Find where the given text appears and provide that cell's center as (x, y) coordinate. 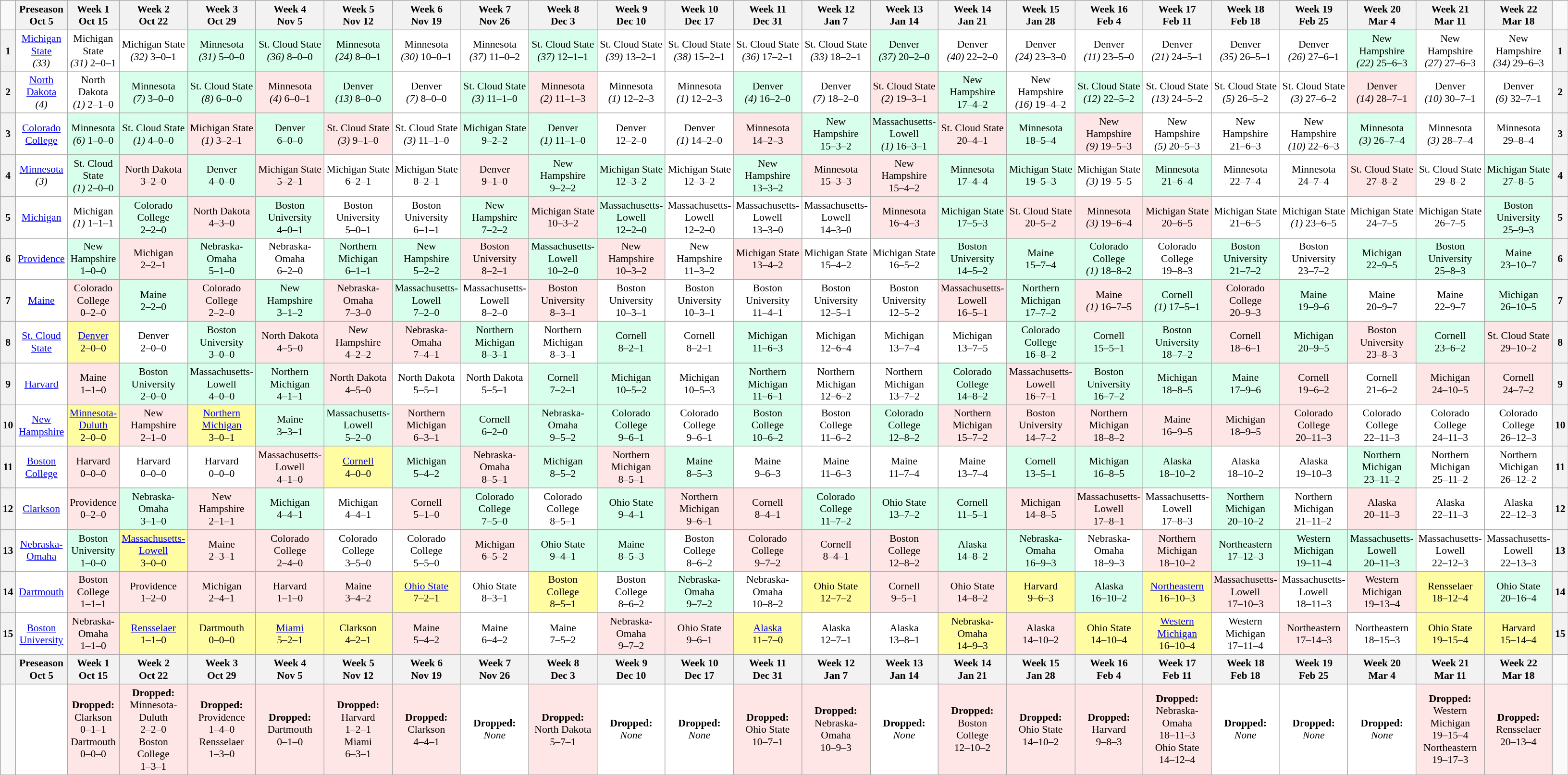
Minnesota(3) 26–7–4 (1382, 135)
Maine6–4–2 (494, 634)
New Hampshire(34) 29–6–3 (1519, 51)
Maine17–9–6 (1246, 384)
Colorado College (41, 135)
Boston University12–5–1 (836, 301)
Cornell(1) 17–5–1 (1177, 301)
Michigan State21–6–5 (1246, 217)
Denver(37) 20–2–0 (904, 51)
Rensselaer1–1–0 (153, 634)
St. Cloud State29–10–2 (1519, 342)
Denver(11) 23–5–0 (1109, 51)
Michigan6–5–2 (494, 551)
Massachusetts-Lowell20–11–3 (1382, 551)
Michigan State27–8–5 (1519, 176)
Alaska22–12–3 (1519, 509)
Boston University4–0–1 (290, 217)
Maine9–6–3 (767, 467)
St. Cloud State(8) 6–0–0 (222, 92)
Harvard9–6–3 (1041, 592)
Northern Michigan18–10–2 (1177, 551)
Ohio State13–7–2 (904, 509)
Minnesota22–7–4 (1246, 176)
Michigan10–5–3 (699, 384)
Cornell19–6–2 (1314, 384)
Boston University11–4–1 (767, 301)
Alaska11–7–0 (767, 634)
Alaska13–8–1 (904, 634)
Northern Michigan12–6–2 (836, 384)
Nebraska-Omaha3–1–0 (153, 509)
Rensselaer18–12–4 (1450, 592)
Northern Michigan6–3–1 (426, 426)
North Dakota(4) (41, 92)
Alaska12–7–1 (836, 634)
Cornell13–5–1 (1041, 467)
St. Cloud State(37) 12–1–1 (563, 51)
St. Cloud State20–4–1 (973, 135)
New Hampshire2–1–0 (153, 426)
Ohio State8–3–1 (494, 592)
Ohio State14–8–2 (973, 592)
Northern Michigan15–7–2 (973, 426)
Harvard15–14–4 (1519, 634)
Michigan11–6–3 (767, 342)
Denver(1) 14–2–0 (699, 135)
Denver(4) 16–2–0 (767, 92)
Denver(14) 28–7–1 (1382, 92)
Nebraska-Omaha5–1–0 (222, 259)
Michigan State17–5–3 (973, 217)
Minnesota16–4–3 (904, 217)
Michigan State20–6–5 (1177, 217)
Boston University18–7–2 (1177, 342)
New Hampshire(27) 27–6–3 (1450, 51)
Michigan18–9–5 (1246, 426)
Dropped:Clarkson0–1–1Dartmouth0–0–0 (93, 730)
Nebraska-Omaha18–9–3 (1109, 551)
Maine2–3–1 (222, 551)
Boston College11–6–2 (836, 426)
Maine13–7–4 (973, 467)
St. Cloud State27–8–2 (1382, 176)
Dropped:Providence1–4–0Rensselaer1–3–0 (222, 730)
Alaska19–10–3 (1314, 467)
Northeastern16–10–3 (1177, 592)
Denver(7) 8–0–0 (426, 92)
Michigan State(33) (41, 51)
Michigan5–4–2 (426, 467)
Denver12–2–0 (631, 135)
Cornell11–5–1 (973, 509)
Northern Michigan13–7–2 (904, 384)
Michigan8–5–2 (563, 467)
Minnesota(2) 11–1–3 (563, 92)
St. Cloud State(3) 9–1–0 (358, 135)
New Hampshire(10) 22–6–3 (1314, 135)
Nebraska-Omaha9–5–2 (563, 426)
Denver9–1–0 (494, 176)
Massachusetts-Lowell16–7–1 (1041, 384)
Massachusetts-Lowell(1) 16–3–1 (904, 135)
Denver(26) 27–6–1 (1314, 51)
Dropped:North Dakota5–7–1 (563, 730)
Michigan State10–3–2 (563, 217)
Miami5–2–1 (290, 634)
Nebraska-Omaha7–3–0 (358, 301)
Michigan14–8–5 (1041, 509)
Northern Michigan6–1–1 (358, 259)
Boston University8–2–1 (494, 259)
Boston College10–6–2 (767, 426)
Boston University1–0–0 (93, 551)
Michigan26–10–5 (1519, 301)
Dropped:Western Michigan19–15–4Northeastern19–17–3 (1450, 730)
Denver(40) 22–2–0 (973, 51)
Nebraska-Omaha1–1–0 (93, 634)
Northern Michigan25–11–2 (1450, 467)
Ohio State9–6–1 (699, 634)
Boston University14–7–2 (1041, 426)
Boston College12–8–2 (904, 551)
Boston University (41, 634)
Alaska22–11–3 (1450, 509)
New Hampshire2–1–1 (222, 509)
Maine15–7–4 (1041, 259)
Ohio State19–15–4 (1450, 634)
Boston University25–9–3 (1519, 217)
Michigan State5–2–1 (290, 176)
Denver(24) 23–3–0 (1041, 51)
Michigan State13–4–2 (767, 259)
Dartmouth0–0–0 (222, 634)
Nebraska-Omaha14–9–3 (973, 634)
Minnesota(4) 6–0–1 (290, 92)
Michigan (41, 217)
Boston University2–0–0 (153, 384)
Dropped:Clarkson4–4–1 (426, 730)
Minnesota(6) 1–0–0 (93, 135)
Colorado College20–9–3 (1246, 301)
Cornell9–5–1 (904, 592)
Northern Michigan17–7–2 (1041, 301)
St. Cloud State (41, 342)
St. Cloud State(3) 27–6–2 (1314, 92)
New Hampshire11–3–2 (699, 259)
Northern Michigan8–5–1 (631, 467)
Denver(10) 30–7–1 (1450, 92)
Minnesota15–3–3 (836, 176)
New Hampshire5–2–2 (426, 259)
Maine5–4–2 (426, 634)
Northern Michigan9–6–1 (699, 509)
Maine(1) 16–7–5 (1109, 301)
Boston University23–7–2 (1314, 259)
Northeastern17–12–3 (1246, 551)
New Hampshire1–0–0 (93, 259)
New Hampshire(16) 19–4–2 (1041, 92)
Massachusetts-Lowell3–0–0 (153, 551)
Ohio State14–10–4 (1109, 634)
Denver4–0–0 (222, 176)
Providence (41, 259)
Harvard (41, 384)
Denver6–0–0 (290, 135)
Minnesota(30) 10–0–1 (426, 51)
Cornell24–7–2 (1519, 384)
Michigan State15–4–2 (836, 259)
New Hampshire17–4–2 (973, 92)
Nebraska-Omaha16–9–3 (1041, 551)
Michigan22–9–5 (1382, 259)
Michigan State24–7–5 (1382, 217)
North Dakota3–2–0 (153, 176)
Massachusetts-Lowell17–8–1 (1109, 509)
Maine7–5–2 (563, 634)
Minnesota24–7–4 (1314, 176)
Western Michigan19–13–4 (1382, 592)
Minnesota(7) 3–0–0 (153, 92)
Minnesota21–6–4 (1177, 176)
Massachusetts-Lowell7–2–0 (426, 301)
Michigan State19–5–3 (1041, 176)
Nebraska-Omaha6–2–0 (290, 259)
Minnesota(3) 28–7–4 (1450, 135)
New Hampshire13–3–2 (767, 176)
Michigan State9–2–2 (494, 135)
Massachusetts-Lowell18–11–3 (1314, 592)
Denver(6) 32–7–1 (1519, 92)
Providence1–2–0 (153, 592)
Colorado College14–8–2 (973, 384)
Northeastern18–15–3 (1382, 634)
Western Michigan17–11–4 (1246, 634)
Boston University21–7–2 (1246, 259)
Western Michigan16–10–4 (1177, 634)
Minnesota17–4–4 (973, 176)
Maine23–10–7 (1519, 259)
Northern Michigan23–11–2 (1382, 467)
Ohio State7–2–1 (426, 592)
Boston University14–5–2 (973, 259)
Northern Michigan20–10–2 (1246, 509)
Massachusetts-Lowell17–10–3 (1246, 592)
Colorado College2–4–0 (290, 551)
Minnesota(31) 5–0–0 (222, 51)
Cornell6–2–0 (494, 426)
Northern Michigan4–1–1 (290, 384)
Northern Michigan21–11–2 (1314, 509)
Northern Michigan11–6–1 (767, 384)
Minnesota-Duluth2–0–0 (93, 426)
Nebraska-Omaha10–8–2 (767, 592)
Minnesota(3) 19–6–4 (1109, 217)
Alaska14–10–2 (1041, 634)
Colorado College20–11–3 (1314, 426)
Massachusetts-Lowell4–1–0 (290, 467)
Cornell18–6–1 (1246, 342)
Minnesota(37) 11–0–2 (494, 51)
New Hampshire(9) 19–5–3 (1109, 135)
St. Cloud State(12) 22–5–2 (1109, 92)
St. Cloud State(39) 13–2–1 (631, 51)
Ohio State12–7–2 (836, 592)
Maine11–6–3 (836, 467)
Denver(1) 11–1–0 (563, 135)
Boston University23–8–3 (1382, 342)
Michigan20–9–5 (1314, 342)
Colorado College5–5–0 (426, 551)
New Hampshire7–2–2 (494, 217)
Colorado College12–8–2 (904, 426)
Michigan12–6–4 (836, 342)
Maine3–4–2 (358, 592)
Michigan(1) 1–1–1 (93, 217)
Dropped:Minnesota-Duluth2–2–0Boston College1–3–1 (153, 730)
Colorado College16–8–2 (1041, 342)
Maine1–1–0 (93, 384)
Maine16–9–5 (1177, 426)
Michigan18–8–5 (1177, 384)
St. Cloud State(5) 26–5–2 (1246, 92)
North Dakota4–3–0 (222, 217)
Boston University6–1–1 (426, 217)
New Hampshire(22) 25–6–3 (1382, 51)
Colorado College19–8–3 (1177, 259)
New Hampshire21–6–3 (1246, 135)
Boston University16–7–2 (1109, 384)
Colorado College26–12–3 (1519, 426)
Minnesota(24) 8–0–1 (358, 51)
St. Cloud State(33) 18–2–1 (836, 51)
Colorado College0–2–0 (93, 301)
New Hampshire4–2–2 (358, 342)
Denver(21) 24–5–1 (1177, 51)
New Hampshire9–2–2 (563, 176)
St. Cloud State20–5–2 (1041, 217)
Alaska14–8–2 (973, 551)
Michigan State16–5–2 (904, 259)
Massachusetts-Lowell4–0–0 (222, 384)
Maine19–9–6 (1314, 301)
Massachusetts-Lowell17–8–3 (1177, 509)
Boston College (41, 467)
Boston College1–1–1 (93, 592)
Boston University3–0–0 (222, 342)
New Hampshire15–4–2 (904, 176)
Northern Michigan3–0–1 (222, 426)
Denver(7) 18–2–0 (836, 92)
New Hampshire(5) 20–5–3 (1177, 135)
Boston University5–0–1 (358, 217)
Western Michigan19–11–4 (1314, 551)
Dropped:Boston College12–10–2 (973, 730)
Michigan State(31) 2–0–1 (93, 51)
Boston University8–3–1 (563, 301)
Alaska20–11–3 (1382, 509)
Providence0–2–0 (93, 509)
Boston College8–5–1 (563, 592)
Cornell21–6–2 (1382, 384)
St. Cloud State(36) 17–2–1 (767, 51)
Cornell15–5–1 (1109, 342)
Michigan2–2–1 (153, 259)
Minnesota29–8–4 (1519, 135)
St. Cloud State29–8–2 (1450, 176)
Minnesota14–2–3 (767, 135)
St. Cloud State(1) 4–0–0 (153, 135)
Alaska16–10–2 (1109, 592)
Cornell7–2–1 (563, 384)
Michigan13–7–4 (904, 342)
Dropped:Harvard9–8–3 (1109, 730)
Maine22–9–7 (1450, 301)
Cornell5–1–0 (426, 509)
New Hampshire3–1–2 (290, 301)
New Hampshire15–3–2 (836, 135)
Colorado College9–7–2 (767, 551)
Nebraska-Omaha8–5–1 (494, 467)
Dropped:Ohio State10–7–1 (767, 730)
Maine3–3–1 (290, 426)
Maine2–2–0 (153, 301)
New Hampshire10–3–2 (631, 259)
Massachusetts-Lowell8–2–0 (494, 301)
Northeastern17–14–3 (1314, 634)
Massachusetts-Lowell16–5–1 (973, 301)
North Dakota(1) 2–1–0 (93, 92)
Dartmouth (41, 592)
Dropped:Nebraska-Omaha18–11–3Ohio State14–12–4 (1177, 730)
Michigan2–4–1 (222, 592)
St. Cloud State(13) 24–5–2 (1177, 92)
Colorado College22–11–3 (1382, 426)
Cornell23–6–2 (1450, 342)
Clarkson (41, 509)
Cornell4–0–0 (358, 467)
Michigan13–7–5 (973, 342)
Massachusetts-Lowell22–13–3 (1519, 551)
Massachusetts-Lowell5–2–0 (358, 426)
Boston University25–8–3 (1450, 259)
Maine (41, 301)
Boston University12–5–2 (904, 301)
Dropped:Harvard1–2–1Miami6–3–1 (358, 730)
Michigan State8–2–1 (426, 176)
Nebraska-Omaha7–4–1 (426, 342)
Colorado College7–5–0 (494, 509)
Michigan State(32) 3–0–1 (153, 51)
Michigan State(3) 19–5–5 (1109, 176)
Dropped:Ohio State14–10–2 (1041, 730)
Colorado College(1) 18–8–2 (1109, 259)
Michigan State(1) 23–6–5 (1314, 217)
Michigan24–10–5 (1450, 384)
Colorado College3–5–0 (358, 551)
Massachusetts-Lowell22–12–3 (1450, 551)
St. Cloud State(2) 19–3–1 (904, 92)
Harvard1–1–0 (290, 592)
Michigan State6–2–1 (358, 176)
Ohio State20–16–4 (1519, 592)
Massachusetts-Lowell13–3–0 (767, 217)
Maine11–7–4 (904, 467)
Michigan10–5–2 (631, 384)
Massachusetts-Lowell14–3–0 (836, 217)
New Hampshire (41, 426)
Minnesota(3) (41, 176)
Dropped:Dartmouth0–1–0 (290, 730)
Michigan16–8–5 (1109, 467)
Michigan State26–7–5 (1450, 217)
Colorado College8–5–1 (563, 509)
Denver(13) 8–0–0 (358, 92)
Dropped:Rensselaer20–13–4 (1519, 730)
Northern Michigan18–8–2 (1109, 426)
Colorado College11–7–2 (836, 509)
Michigan State(1) 3–2–1 (222, 135)
Colorado College24–11–3 (1450, 426)
Clarkson4–2–1 (358, 634)
Minnesota18–5–4 (1041, 135)
Northern Michigan26–12–2 (1519, 467)
Maine20–9–7 (1382, 301)
St. Cloud State(1) 2–0–0 (93, 176)
Dropped:Nebraska-Omaha10–9–3 (836, 730)
St. Cloud State(38) 15–2–1 (699, 51)
Denver(35) 26–5–1 (1246, 51)
St. Cloud State(36) 8–0–0 (290, 51)
Massachusetts-Lowell10–2–0 (563, 259)
Nebraska-Omaha (41, 551)
